Find where the given text appears and provide that cell's center as [X, Y] coordinate. 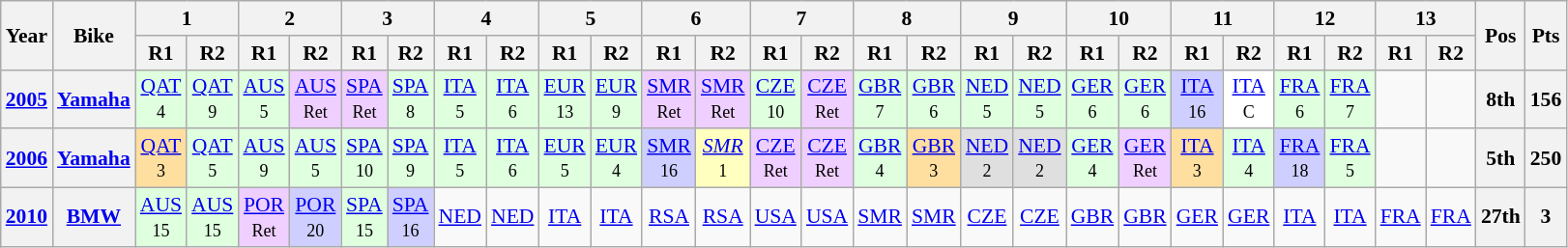
12 [1324, 18]
EUR4 [617, 158]
SMR16 [669, 158]
2 [290, 18]
13 [1426, 18]
2006 [27, 158]
7 [802, 18]
GBR6 [934, 98]
ITA3 [1197, 158]
SPA9 [411, 158]
EUR13 [565, 98]
11 [1224, 18]
FRA5 [1350, 158]
SPARet [364, 98]
BMW [94, 218]
AUSRet [315, 98]
10 [1119, 18]
SPA16 [411, 218]
QAT4 [160, 98]
Year [27, 35]
FRA18 [1299, 158]
POR20 [315, 218]
SPA8 [411, 98]
SMR1 [723, 158]
Bike [94, 35]
5th [1500, 158]
6 [696, 18]
AUS9 [263, 158]
Pts [1547, 35]
156 [1547, 98]
Pos [1500, 35]
SPA15 [364, 218]
2010 [27, 218]
GBR3 [934, 158]
QAT3 [160, 158]
FRA6 [1299, 98]
ITAC [1249, 98]
EUR9 [617, 98]
GERRet [1145, 158]
8 [907, 18]
4 [485, 18]
250 [1547, 158]
1 [188, 18]
SPA10 [364, 158]
5 [590, 18]
8th [1500, 98]
QAT9 [213, 98]
ITA4 [1249, 158]
GBR4 [880, 158]
GBR7 [880, 98]
CZE10 [775, 98]
27th [1500, 218]
9 [1013, 18]
2005 [27, 98]
FRA7 [1350, 98]
EUR5 [565, 158]
GER4 [1092, 158]
PORRet [263, 218]
QAT5 [213, 158]
ITA16 [1197, 98]
